Capture the cell that displays the provided text and extract its [X, Y] central coordinate. 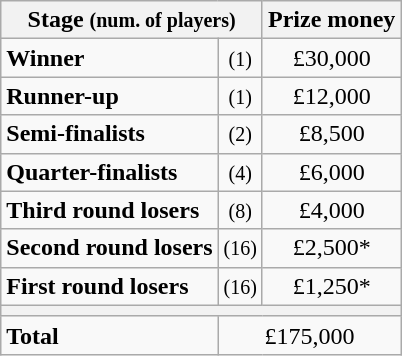
(2) [240, 134]
Semi-finalists [110, 134]
£4,000 [331, 210]
Runner-up [110, 96]
£175,000 [310, 335]
Total [110, 335]
Prize money [331, 20]
Second round losers [110, 248]
£1,250* [331, 286]
Third round losers [110, 210]
Stage (num. of players) [132, 20]
Winner [110, 58]
Quarter-finalists [110, 172]
(8) [240, 210]
First round losers [110, 286]
(4) [240, 172]
£8,500 [331, 134]
£30,000 [331, 58]
£6,000 [331, 172]
£2,500* [331, 248]
£12,000 [331, 96]
